Return the (x, y) coordinate for the center point of the cell that contains the specified text.  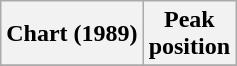
Chart (1989) (72, 34)
Peakposition (189, 34)
